Return the [X, Y] coordinate for the center point of the cell that contains the specified text.  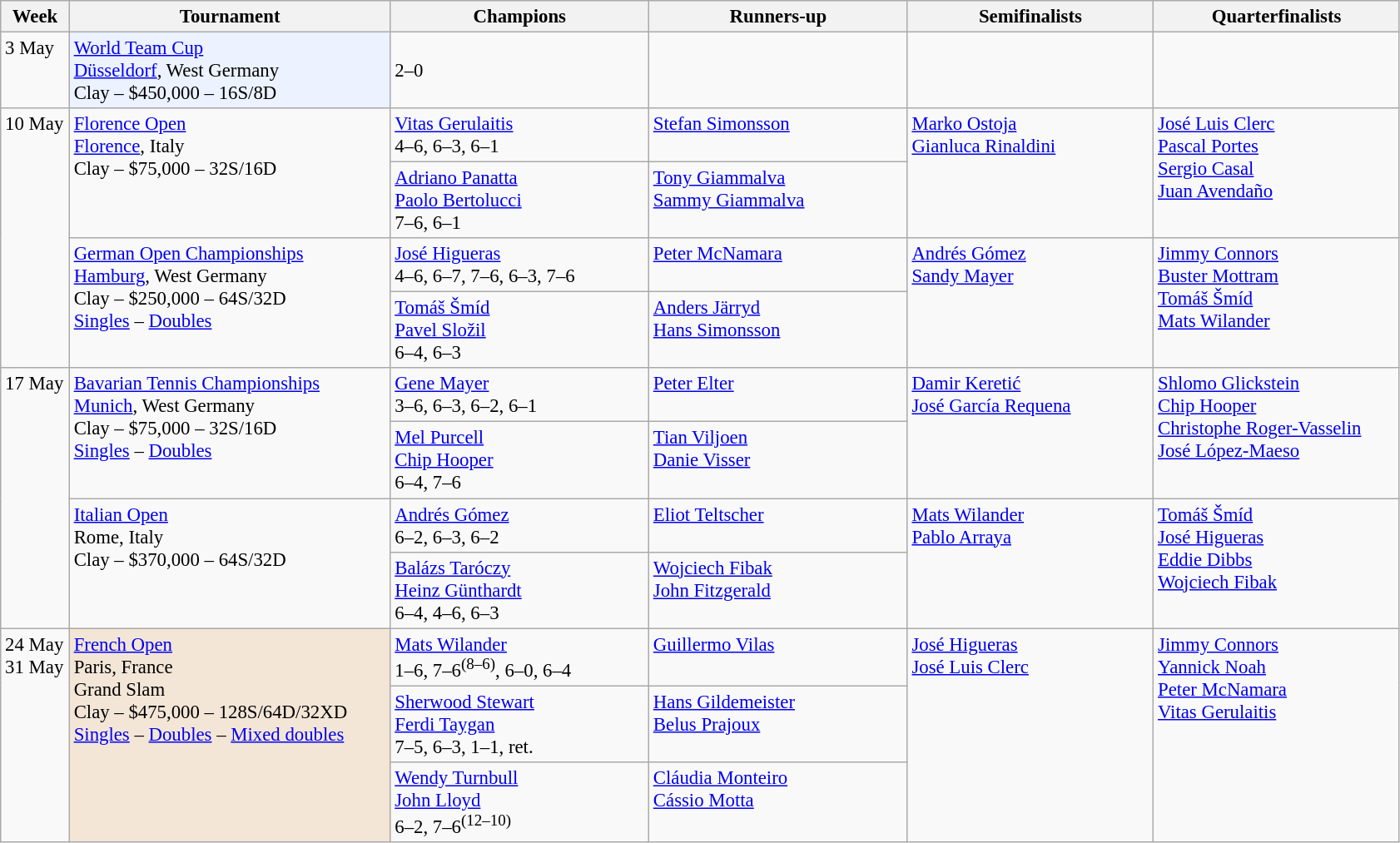
German Open Championships Hamburg, West Germany Clay – $250,000 – 64S/32D Singles – Doubles [230, 303]
Shlomo Glickstein Chip Hooper Christophe Roger-Vasselin José López-Maeso [1277, 433]
José Higueras 4–6, 6–7, 7–6, 6–3, 7–6 [519, 265]
Mel Purcell Chip Hooper 6–4, 7–6 [519, 460]
Florence Open Florence, Italy Clay – $75,000 – 32S/16D [230, 173]
Adriano Panatta Paolo Bertolucci 7–6, 6–1 [519, 201]
Wendy Turnbull John Lloyd 6–2, 7–6(12–10) [519, 802]
Stefan Simonsson [779, 135]
World Team CupDüsseldorf, West Germany Clay – $450,000 – 16S/8D [230, 71]
Wojciech Fibak John Fitzgerald [779, 590]
3 May [35, 71]
Bavarian Tennis Championships Munich, West Germany Clay – $75,000 – 32S/16D Singles – Doubles [230, 433]
José Luis Clerc Pascal Portes Sergio Casal Juan Avendaño [1277, 173]
Marko Ostoja Gianluca Rinaldini [1030, 173]
Runners-up [779, 17]
Tomáš Šmíd José Higueras Eddie Dibbs Wojciech Fibak [1277, 563]
Sherwood Stewart Ferdi Taygan 7–5, 6–3, 1–1, ret. [519, 724]
Quarterfinalists [1277, 17]
Andrés Gómez 6–2, 6–3, 6–2 [519, 526]
Peter Elter [779, 394]
Anders Järryd Hans Simonsson [779, 330]
Semifinalists [1030, 17]
Balázs Taróczy Heinz Günthardt 6–4, 4–6, 6–3 [519, 590]
Guillermo Vilas [779, 657]
Mats Wilander Pablo Arraya [1030, 563]
Mats Wilander 1–6, 7–6(8–6), 6–0, 6–4 [519, 657]
2–0 [519, 71]
Cláudia Monteiro Cássio Motta [779, 802]
10 May [35, 238]
Damir Keretić José García Requena [1030, 433]
Vitas Gerulaitis 4–6, 6–3, 6–1 [519, 135]
French Open Paris, France Grand Slam Clay – $475,000 – 128S/64D/32XD Singles – Doubles – Mixed doubles [230, 736]
Tony Giammalva Sammy Giammalva [779, 201]
Andrés Gómez Sandy Mayer [1030, 303]
24 May31 May [35, 736]
Jimmy Connors Yannick Noah Peter McNamara Vitas Gerulaitis [1277, 736]
Champions [519, 17]
José Higueras José Luis Clerc [1030, 736]
Peter McNamara [779, 265]
Eliot Teltscher [779, 526]
Week [35, 17]
Hans Gildemeister Belus Prajoux [779, 724]
Jimmy Connors Buster Mottram Tomáš Šmíd Mats Wilander [1277, 303]
Tournament [230, 17]
17 May [35, 498]
Gene Mayer 3–6, 6–3, 6–2, 6–1 [519, 394]
Italian Open Rome, Italy Clay – $370,000 – 64S/32D [230, 563]
Tian Viljoen Danie Visser [779, 460]
Tomáš Šmíd Pavel Složil 6–4, 6–3 [519, 330]
